Pinpoint the cell where the given text exists, returning its [x, y] midpoint coordinate. 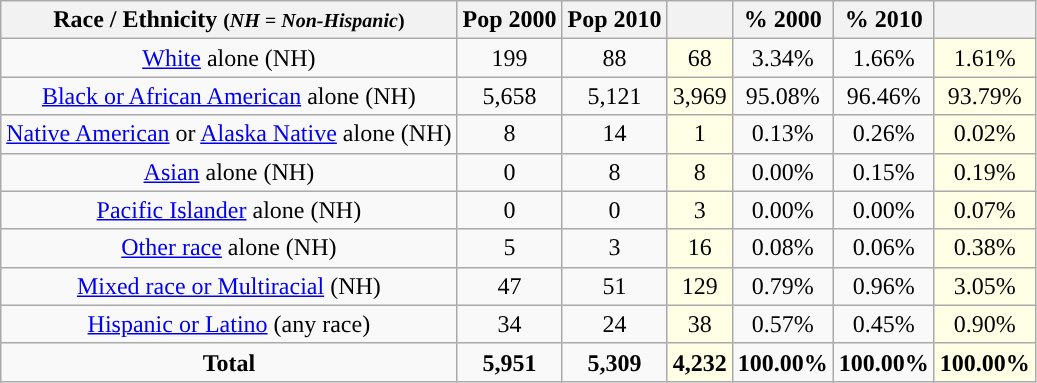
129 [700, 286]
% 2000 [782, 20]
3.34% [782, 58]
Pop 2000 [510, 20]
51 [614, 286]
5,309 [614, 362]
68 [700, 58]
Native American or Alaska Native alone (NH) [229, 134]
0.38% [984, 248]
Pop 2010 [614, 20]
0.15% [884, 172]
0.79% [782, 286]
Asian alone (NH) [229, 172]
0.57% [782, 324]
Total [229, 362]
96.46% [884, 96]
38 [700, 324]
24 [614, 324]
5,658 [510, 96]
16 [700, 248]
0.45% [884, 324]
3.05% [984, 286]
1.61% [984, 58]
White alone (NH) [229, 58]
0.08% [782, 248]
Black or African American alone (NH) [229, 96]
0.06% [884, 248]
5,951 [510, 362]
1.66% [884, 58]
Pacific Islander alone (NH) [229, 210]
14 [614, 134]
% 2010 [884, 20]
0.90% [984, 324]
0.07% [984, 210]
0.26% [884, 134]
0.96% [884, 286]
34 [510, 324]
47 [510, 286]
1 [700, 134]
95.08% [782, 96]
Other race alone (NH) [229, 248]
199 [510, 58]
0.02% [984, 134]
4,232 [700, 362]
5,121 [614, 96]
93.79% [984, 96]
5 [510, 248]
0.19% [984, 172]
Mixed race or Multiracial (NH) [229, 286]
3,969 [700, 96]
0.13% [782, 134]
88 [614, 58]
Hispanic or Latino (any race) [229, 324]
Race / Ethnicity (NH = Non-Hispanic) [229, 20]
